From the cell containing the given text, extract its center point as (x, y) coordinate. 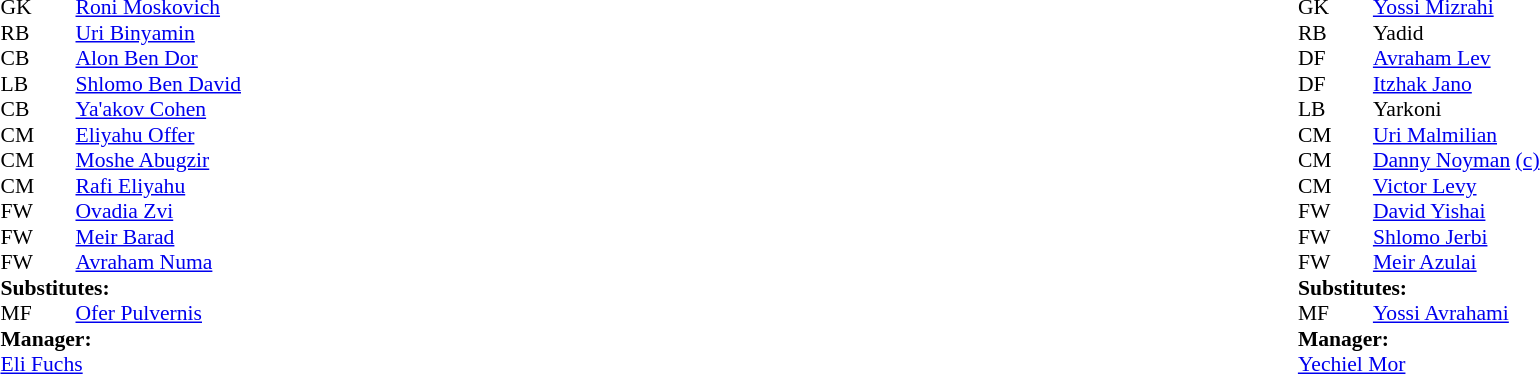
Victor Levy (1456, 186)
Avraham Numa (158, 263)
David Yishai (1456, 211)
Ya'akov Cohen (158, 109)
Shlomo Ben David (158, 84)
Eliyahu Offer (158, 135)
Shlomo Jerbi (1456, 237)
Yarkoni (1456, 109)
Yadid (1456, 33)
Rafi Eliyahu (158, 186)
Ofer Pulvernis (158, 313)
Yossi Avrahami (1456, 313)
Ovadia Zvi (158, 211)
Meir Azulai (1456, 263)
Moshe Abugzir (158, 161)
Avraham Lev (1456, 59)
Uri Binyamin (158, 33)
Alon Ben Dor (158, 59)
Uri Malmilian (1456, 135)
Meir Barad (158, 237)
Danny Noyman (c) (1456, 161)
Itzhak Jano (1456, 84)
